Extract the (x, y) coordinate from the center of the cell holding the provided text.  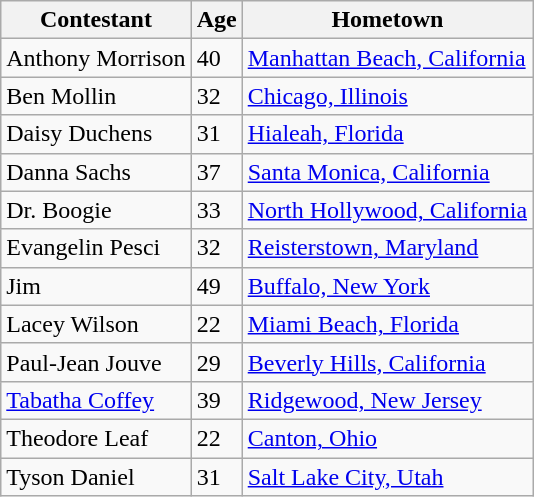
Jim (96, 286)
Buffalo, New York (387, 286)
Chicago, Illinois (387, 96)
Beverly Hills, California (387, 362)
North Hollywood, California (387, 210)
Hialeah, Florida (387, 134)
Contestant (96, 20)
Danna Sachs (96, 172)
37 (216, 172)
Evangelin Pesci (96, 248)
Paul-Jean Jouve (96, 362)
Santa Monica, California (387, 172)
49 (216, 286)
Dr. Boogie (96, 210)
Age (216, 20)
Lacey Wilson (96, 324)
Anthony Morrison (96, 58)
Theodore Leaf (96, 438)
Hometown (387, 20)
Daisy Duchens (96, 134)
Ben Mollin (96, 96)
Reisterstown, Maryland (387, 248)
Tyson Daniel (96, 477)
29 (216, 362)
Manhattan Beach, California (387, 58)
33 (216, 210)
Ridgewood, New Jersey (387, 400)
40 (216, 58)
Salt Lake City, Utah (387, 477)
Tabatha Coffey (96, 400)
Canton, Ohio (387, 438)
39 (216, 400)
Miami Beach, Florida (387, 324)
